Pinpoint the cell where the given text exists, returning its (X, Y) midpoint coordinate. 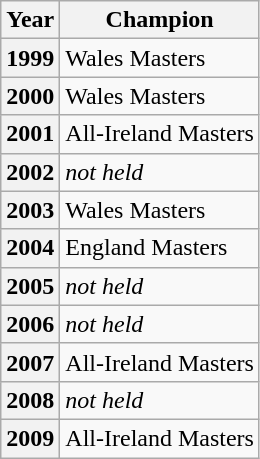
2004 (30, 248)
2006 (30, 324)
Champion (160, 20)
2007 (30, 362)
2000 (30, 96)
2003 (30, 210)
1999 (30, 58)
2002 (30, 172)
Year (30, 20)
England Masters (160, 248)
2001 (30, 134)
2005 (30, 286)
2009 (30, 438)
2008 (30, 400)
